Find where the given text appears and provide that cell's center as [X, Y] coordinate. 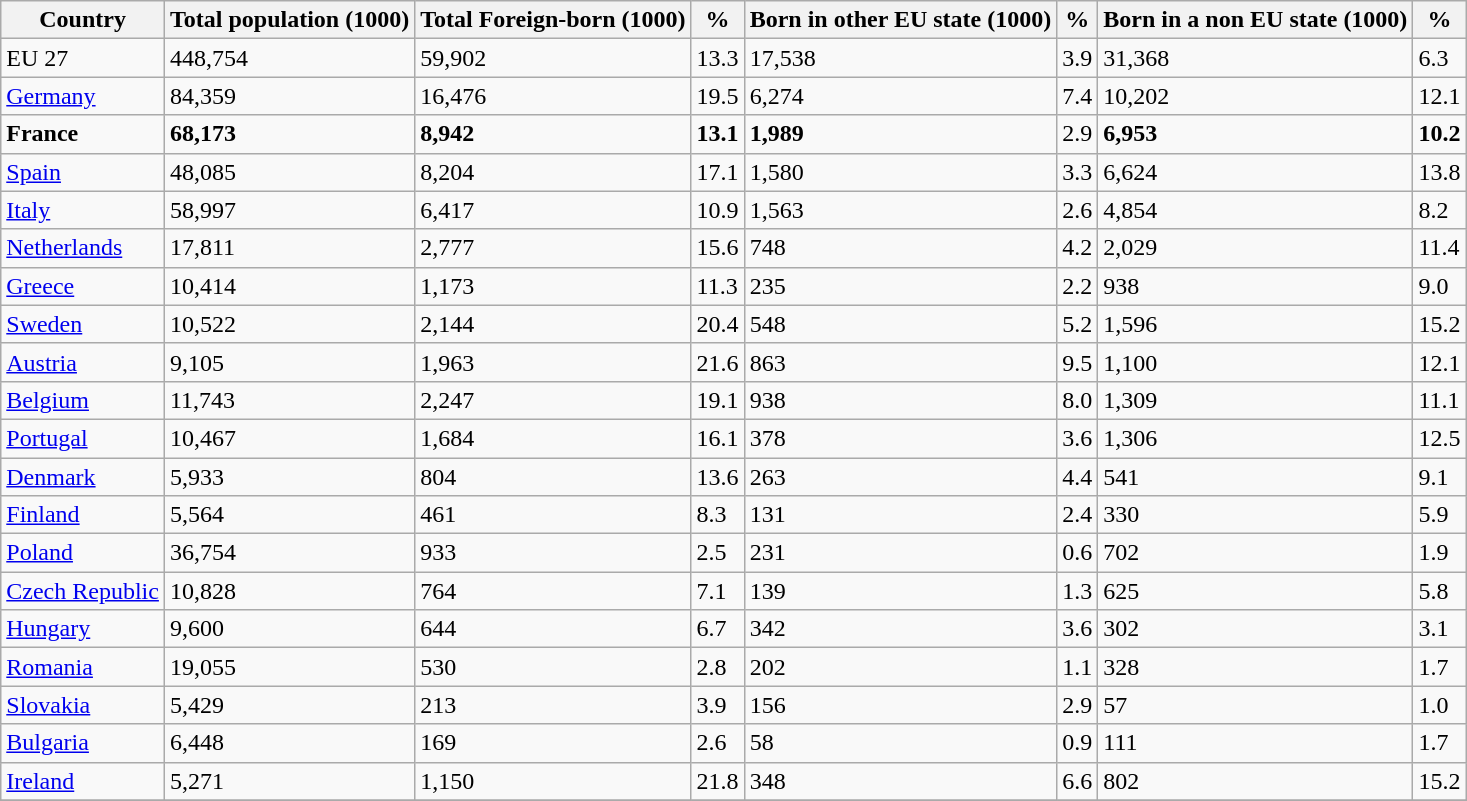
231 [900, 553]
1,309 [1256, 400]
17,811 [289, 248]
6,624 [1256, 172]
10,202 [1256, 96]
3.1 [1440, 629]
1.0 [1440, 705]
19.1 [718, 400]
Total Foreign-born (1000) [553, 20]
11.3 [718, 286]
Country [83, 20]
139 [900, 591]
2,247 [553, 400]
13.6 [718, 477]
59,902 [553, 58]
Germany [83, 96]
5,429 [289, 705]
Born in a non EU state (1000) [1256, 20]
8.2 [1440, 210]
9.1 [1440, 477]
16,476 [553, 96]
1,173 [553, 286]
8.3 [718, 515]
4.2 [1078, 248]
17,538 [900, 58]
6.3 [1440, 58]
21.8 [718, 781]
9.0 [1440, 286]
330 [1256, 515]
263 [900, 477]
804 [553, 477]
57 [1256, 705]
4,854 [1256, 210]
84,359 [289, 96]
1,306 [1256, 438]
111 [1256, 743]
6,274 [900, 96]
2,029 [1256, 248]
16.1 [718, 438]
235 [900, 286]
9,105 [289, 362]
4.4 [1078, 477]
11,743 [289, 400]
10,522 [289, 324]
21.6 [718, 362]
5.8 [1440, 591]
Italy [83, 210]
Poland [83, 553]
1,596 [1256, 324]
202 [900, 667]
36,754 [289, 553]
Greece [83, 286]
764 [553, 591]
Netherlands [83, 248]
169 [553, 743]
13.1 [718, 134]
2.8 [718, 667]
7.4 [1078, 96]
Czech Republic [83, 591]
20.4 [718, 324]
2,777 [553, 248]
8,942 [553, 134]
1,684 [553, 438]
Belgium [83, 400]
13.8 [1440, 172]
31,368 [1256, 58]
Bulgaria [83, 743]
10.9 [718, 210]
625 [1256, 591]
5,271 [289, 781]
Romania [83, 667]
9.5 [1078, 362]
702 [1256, 553]
Austria [83, 362]
5,564 [289, 515]
1.1 [1078, 667]
8,204 [553, 172]
Total population (1000) [289, 20]
863 [900, 362]
6,953 [1256, 134]
1,963 [553, 362]
Spain [83, 172]
48,085 [289, 172]
5.2 [1078, 324]
2.4 [1078, 515]
1,580 [900, 172]
11.4 [1440, 248]
10,467 [289, 438]
6,448 [289, 743]
9,600 [289, 629]
6,417 [553, 210]
8.0 [1078, 400]
68,173 [289, 134]
10.2 [1440, 134]
548 [900, 324]
Sweden [83, 324]
448,754 [289, 58]
342 [900, 629]
Portugal [83, 438]
1,989 [900, 134]
58,997 [289, 210]
2.2 [1078, 286]
Finland [83, 515]
644 [553, 629]
541 [1256, 477]
2.5 [718, 553]
11.1 [1440, 400]
302 [1256, 629]
France [83, 134]
Denmark [83, 477]
19.5 [718, 96]
748 [900, 248]
530 [553, 667]
10,414 [289, 286]
Ireland [83, 781]
933 [553, 553]
3.3 [1078, 172]
1.3 [1078, 591]
6.7 [718, 629]
Slovakia [83, 705]
15.6 [718, 248]
6.6 [1078, 781]
17.1 [718, 172]
0.6 [1078, 553]
13.3 [718, 58]
EU 27 [83, 58]
5.9 [1440, 515]
2,144 [553, 324]
461 [553, 515]
802 [1256, 781]
156 [900, 705]
1,100 [1256, 362]
0.9 [1078, 743]
1,563 [900, 210]
7.1 [718, 591]
1,150 [553, 781]
328 [1256, 667]
131 [900, 515]
1.9 [1440, 553]
5,933 [289, 477]
Hungary [83, 629]
19,055 [289, 667]
348 [900, 781]
12.5 [1440, 438]
58 [900, 743]
Born in other EU state (1000) [900, 20]
10,828 [289, 591]
213 [553, 705]
378 [900, 438]
